Pinpoint the cell where the given text exists, returning its [x, y] midpoint coordinate. 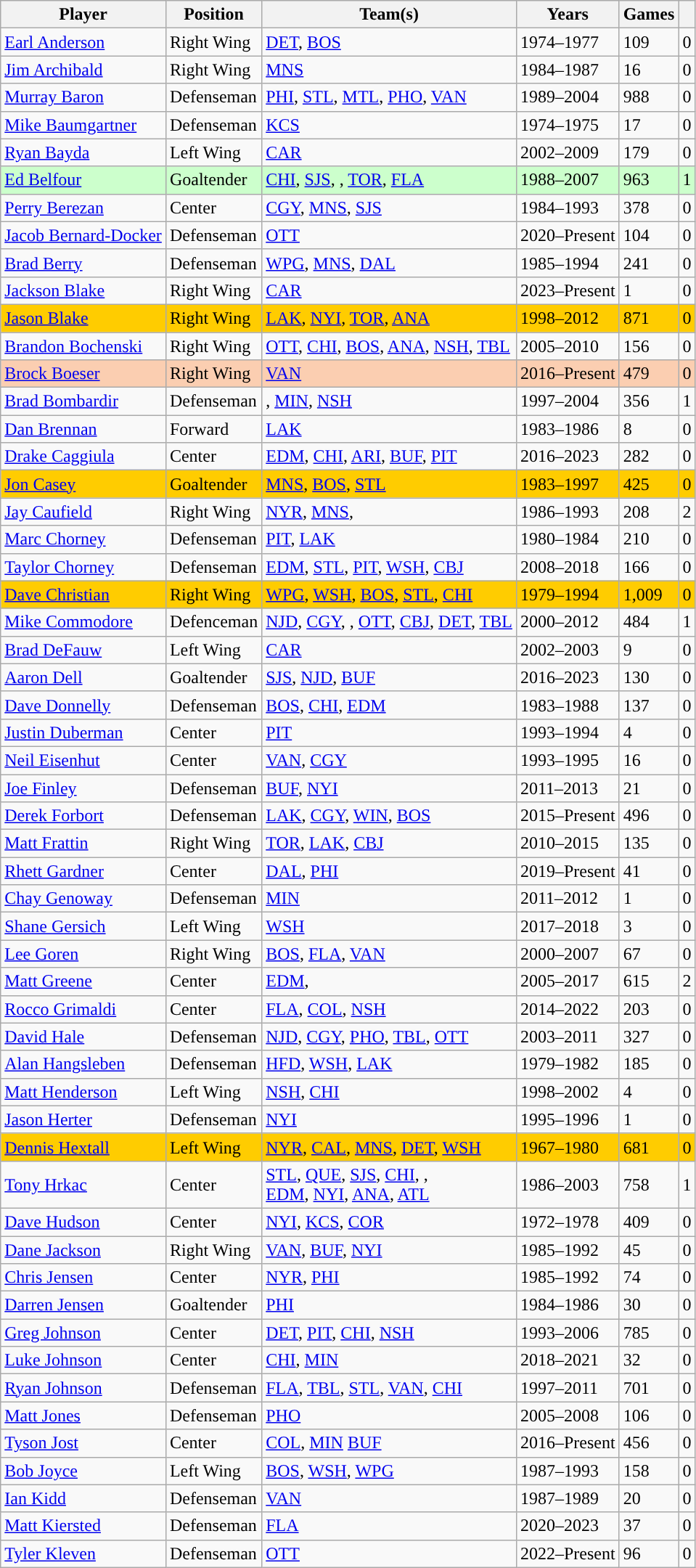
479 [649, 374]
378 [649, 208]
701 [649, 1388]
Matt Jones [83, 1416]
NJD, CGY, PHO, TBL, OTT [389, 1037]
NYR, CAL, MNS, DET, WSH [389, 1147]
Jackson Blake [83, 290]
166 [649, 567]
1984–1987 [568, 70]
2011–2012 [568, 899]
Earl Anderson [83, 42]
32 [649, 1360]
Ryan Bayda [83, 152]
Brandon Bochenski [83, 346]
EDM, STL, PIT, WSH, CBJ [389, 567]
Matt Kiersted [83, 1526]
17 [649, 125]
1993–1995 [568, 760]
484 [649, 622]
Position [213, 15]
Shane Gersich [83, 926]
Brad DeFauw [83, 650]
Perry Berezan [83, 208]
NYR, MNS, [389, 512]
TOR, LAK, CBJ [389, 844]
37 [649, 1526]
2023–Present [568, 290]
Dan Brennan [83, 429]
1972–1978 [568, 1222]
1980–1984 [568, 539]
BOS, CHI, EDM [389, 705]
Jason Herter [83, 1119]
2002–2009 [568, 152]
LAK, CGY, WIN, BOS [389, 816]
Luke Johnson [83, 1360]
356 [649, 401]
45 [649, 1249]
Jacob Bernard-Docker [83, 235]
1985–1994 [568, 263]
MNS [389, 70]
Alan Hangsleben [83, 1064]
VAN, CGY [389, 760]
Jason Blake [83, 318]
Taylor Chorney [83, 567]
2014–2022 [568, 1009]
2015–Present [568, 816]
WSH [389, 926]
179 [649, 152]
21 [649, 788]
CHI, MIN [389, 1360]
327 [649, 1037]
DET, BOS [389, 42]
96 [649, 1553]
Rocco Grimaldi [83, 1009]
1979–1994 [568, 595]
109 [649, 42]
FLA [389, 1526]
HFD, WSH, LAK [389, 1064]
NYI, KCS, COR [389, 1222]
Dave Christian [83, 595]
Tyson Jost [83, 1443]
2000–2012 [568, 622]
1993–1994 [568, 732]
871 [649, 318]
1995–1996 [568, 1119]
2017–2018 [568, 926]
Player [83, 15]
2010–2015 [568, 844]
496 [649, 816]
1983–1986 [568, 429]
SJS, NJD, BUF [389, 677]
2002–2003 [568, 650]
Chris Jensen [83, 1278]
Ian Kidd [83, 1498]
185 [649, 1064]
Mike Baumgartner [83, 125]
Derek Forbort [83, 816]
COL, MIN BUF [389, 1443]
1979–1982 [568, 1064]
2020–2023 [568, 1526]
Tony Hrkac [83, 1185]
208 [649, 512]
EDM, [389, 981]
Aaron Dell [83, 677]
Jay Caufield [83, 512]
Matt Greene [83, 981]
Brad Berry [83, 263]
1983–1988 [568, 705]
, MIN, NSH [389, 401]
1983–1997 [568, 484]
Forward [213, 429]
1993–2006 [568, 1333]
Dane Jackson [83, 1249]
PHI, STL, MTL, PHO, VAN [389, 97]
BOS, WSH, WPG [389, 1471]
1984–1993 [568, 208]
130 [649, 677]
158 [649, 1471]
STL, QUE, SJS, CHI, , EDM, NYI, ANA, ATL [389, 1185]
DET, PIT, CHI, NSH [389, 1333]
WPG, WSH, BOS, STL, CHI [389, 595]
PHO [389, 1416]
1998–2002 [568, 1092]
Jim Archibald [83, 70]
20 [649, 1498]
PIT [389, 732]
NYI [389, 1119]
MIN [389, 899]
456 [649, 1443]
135 [649, 844]
3 [649, 926]
EDM, CHI, ARI, BUF, PIT [389, 457]
LAK [389, 429]
Bob Joyce [83, 1471]
KCS [389, 125]
1986–1993 [568, 512]
Drake Caggiula [83, 457]
Brock Boeser [83, 374]
106 [649, 1416]
1986–2003 [568, 1185]
67 [649, 954]
615 [649, 981]
Mike Commodore [83, 622]
CHI, SJS, , TOR, FLA [389, 180]
1997–2004 [568, 401]
Defenceman [213, 622]
1997–2011 [568, 1388]
241 [649, 263]
9 [649, 650]
Ryan Johnson [83, 1388]
425 [649, 484]
Lee Goren [83, 954]
681 [649, 1147]
2022–Present [568, 1553]
Neil Eisenhut [83, 760]
BUF, NYI [389, 788]
Darren Jensen [83, 1305]
282 [649, 457]
1998–2012 [568, 318]
Dave Donnelly [83, 705]
Tyler Kleven [83, 1553]
963 [649, 180]
1987–1989 [568, 1498]
2019–Present [568, 871]
Joe Finley [83, 788]
409 [649, 1222]
FLA, COL, NSH [389, 1009]
Games [649, 15]
Team(s) [389, 15]
BOS, FLA, VAN [389, 954]
Dennis Hextall [83, 1147]
Jon Casey [83, 484]
2008–2018 [568, 567]
104 [649, 235]
41 [649, 871]
NJD, CGY, , OTT, CBJ, DET, TBL [389, 622]
NSH, CHI [389, 1092]
Matt Frattin [83, 844]
1974–1977 [568, 42]
2020–Present [568, 235]
PHI [389, 1305]
2011–2013 [568, 788]
Brad Bombardir [83, 401]
2005–2017 [568, 981]
NYR, PHI [389, 1278]
1989–2004 [568, 97]
8 [649, 429]
1967–1980 [568, 1147]
FLA, TBL, STL, VAN, CHI [389, 1388]
74 [649, 1278]
Matt Henderson [83, 1092]
Greg Johnson [83, 1333]
Ed Belfour [83, 180]
156 [649, 346]
MNS, BOS, STL [389, 484]
Chay Genoway [83, 899]
Marc Chorney [83, 539]
Dave Hudson [83, 1222]
137 [649, 705]
OTT, CHI, BOS, ANA, NSH, TBL [389, 346]
LAK, NYI, TOR, ANA [389, 318]
758 [649, 1185]
210 [649, 539]
1,009 [649, 595]
David Hale [83, 1037]
Rhett Gardner [83, 871]
1984–1986 [568, 1305]
2003–2011 [568, 1037]
DAL, PHI [389, 871]
988 [649, 97]
Murray Baron [83, 97]
VAN, BUF, NYI [389, 1249]
785 [649, 1333]
2005–2010 [568, 346]
WPG, MNS, DAL [389, 263]
2005–2008 [568, 1416]
30 [649, 1305]
2018–2021 [568, 1360]
203 [649, 1009]
1987–1993 [568, 1471]
2000–2007 [568, 954]
1988–2007 [568, 180]
CGY, MNS, SJS [389, 208]
Years [568, 15]
1974–1975 [568, 125]
Justin Duberman [83, 732]
PIT, LAK [389, 539]
